Determine the [X, Y] coordinate at the center of the cell enclosing the given text.  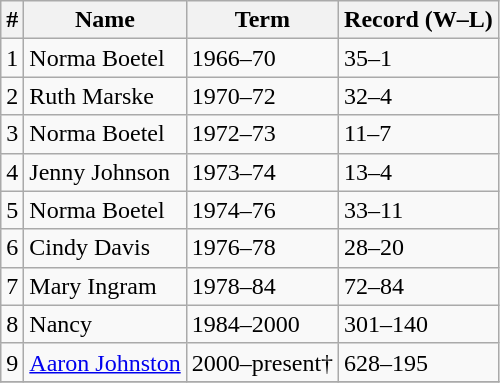
8 [12, 324]
4 [12, 172]
7 [12, 286]
72–84 [419, 286]
628–195 [419, 362]
1974–76 [262, 210]
1966–70 [262, 58]
1973–74 [262, 172]
301–140 [419, 324]
1970–72 [262, 96]
28–20 [419, 248]
# [12, 20]
Jenny Johnson [105, 172]
1978–84 [262, 286]
Ruth Marske [105, 96]
Term [262, 20]
13–4 [419, 172]
33–11 [419, 210]
1984–2000 [262, 324]
35–1 [419, 58]
9 [12, 362]
Mary Ingram [105, 286]
6 [12, 248]
Nancy [105, 324]
1976–78 [262, 248]
Aaron Johnston [105, 362]
32–4 [419, 96]
11–7 [419, 134]
1972–73 [262, 134]
3 [12, 134]
Cindy Davis [105, 248]
1 [12, 58]
Record (W–L) [419, 20]
2 [12, 96]
5 [12, 210]
Name [105, 20]
2000–present† [262, 362]
